Identify which cell holds the provided text, then report its [x, y] central coordinate. 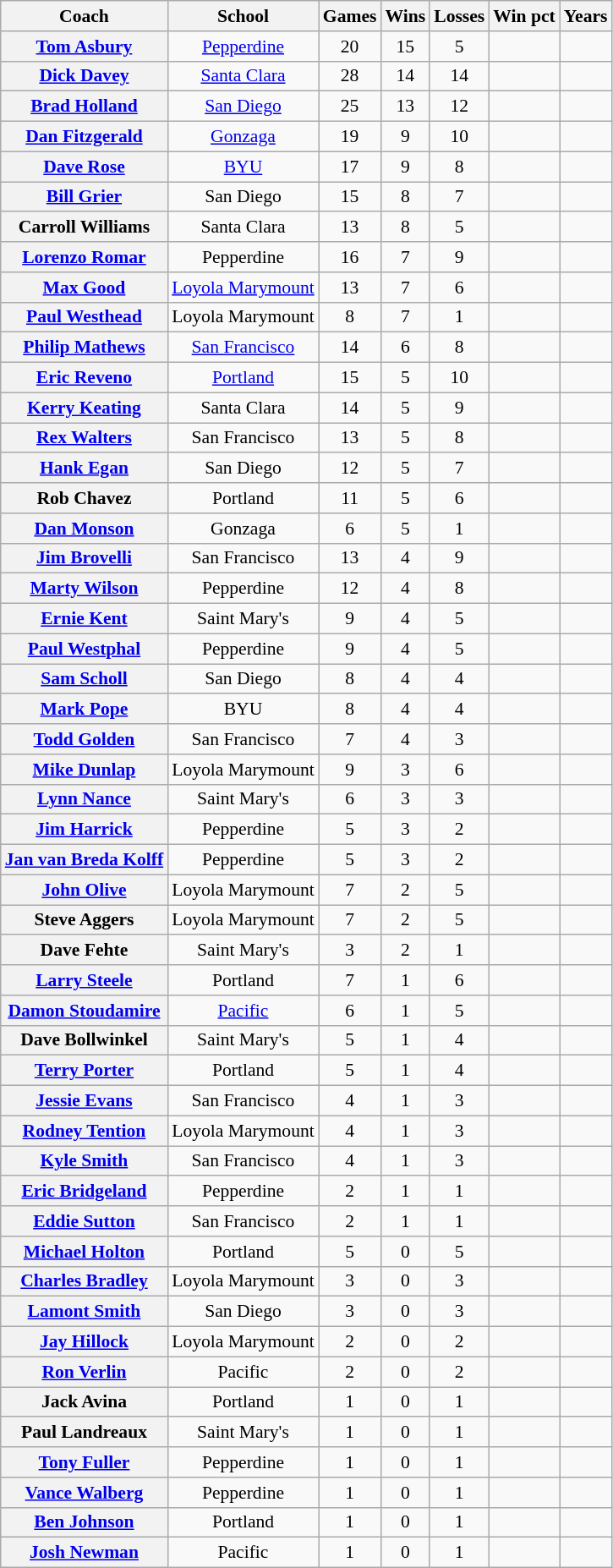
Jan van Breda Kolff [85, 860]
16 [350, 257]
Lorenzo Romar [85, 257]
Kyle Smith [85, 1161]
Carroll Williams [85, 228]
Win pct [524, 16]
Josh Newman [85, 1553]
Mike Dunlap [85, 770]
Philip Mathews [85, 348]
Rex Walters [85, 438]
Damon Stoudamire [85, 1011]
Lynn Nance [85, 799]
11 [350, 498]
25 [350, 107]
Dave Rose [85, 167]
17 [350, 167]
Paul Westhead [85, 317]
Years [586, 16]
Games [350, 16]
Vance Walberg [85, 1493]
Ernie Kent [85, 619]
Coach [85, 16]
Dave Bollwinkel [85, 1040]
Losses [459, 16]
Dan Fitzgerald [85, 137]
Eric Reveno [85, 378]
Terry Porter [85, 1071]
School [244, 16]
Eric Bridgeland [85, 1192]
Larry Steele [85, 980]
Brad Holland [85, 107]
Jim Brovelli [85, 558]
Lamont Smith [85, 1312]
19 [350, 137]
Ron Verlin [85, 1372]
Hank Egan [85, 469]
Tom Asbury [85, 47]
Dick Davey [85, 76]
Dan Monson [85, 529]
Paul Landreaux [85, 1433]
Michael Holton [85, 1252]
Wins [405, 16]
20 [350, 47]
Jessie Evans [85, 1101]
Kerry Keating [85, 408]
Max Good [85, 288]
Eddie Sutton [85, 1221]
Ben Johnson [85, 1522]
Rob Chavez [85, 498]
28 [350, 76]
Paul Westphal [85, 649]
John Olive [85, 890]
Jack Avina [85, 1402]
Rodney Tention [85, 1131]
Dave Fehte [85, 951]
Mark Pope [85, 710]
Todd Golden [85, 739]
Marty Wilson [85, 589]
Jim Harrick [85, 830]
Sam Scholl [85, 679]
Charles Bradley [85, 1281]
Bill Grier [85, 197]
Steve Aggers [85, 920]
Tony Fuller [85, 1462]
Jay Hillock [85, 1342]
